Return the [x, y] coordinate for the center point of the cell that contains the specified text.  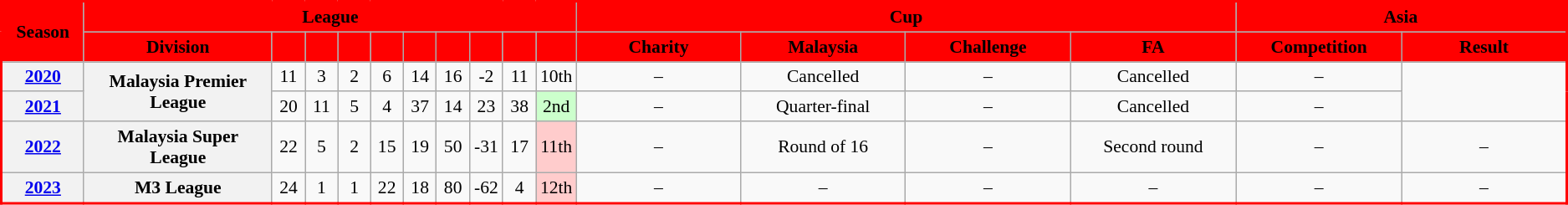
Asia [1402, 17]
80 [453, 187]
Round of 16 [823, 147]
11th [557, 147]
Malaysia Premier League [177, 92]
16 [453, 77]
M3 League [177, 187]
24 [288, 187]
2nd [557, 107]
Challenge [988, 47]
50 [453, 147]
-2 [486, 77]
19 [420, 147]
Charity [658, 47]
2020 [43, 77]
Malaysia [823, 47]
League [329, 17]
38 [518, 107]
-62 [486, 187]
Second round [1152, 147]
3 [321, 77]
12th [557, 187]
2023 [43, 187]
37 [420, 107]
Division [177, 47]
Season [43, 32]
17 [518, 147]
Quarter-final [823, 107]
10th [557, 77]
Competition [1320, 47]
18 [420, 187]
15 [386, 147]
-31 [486, 147]
23 [486, 107]
2021 [43, 107]
Cup [906, 17]
20 [288, 107]
Malaysia Super League [177, 147]
2022 [43, 147]
Result [1484, 47]
FA [1152, 47]
6 [386, 77]
